Detect which cell encompasses the target text, then output its [x, y] center coordinate. 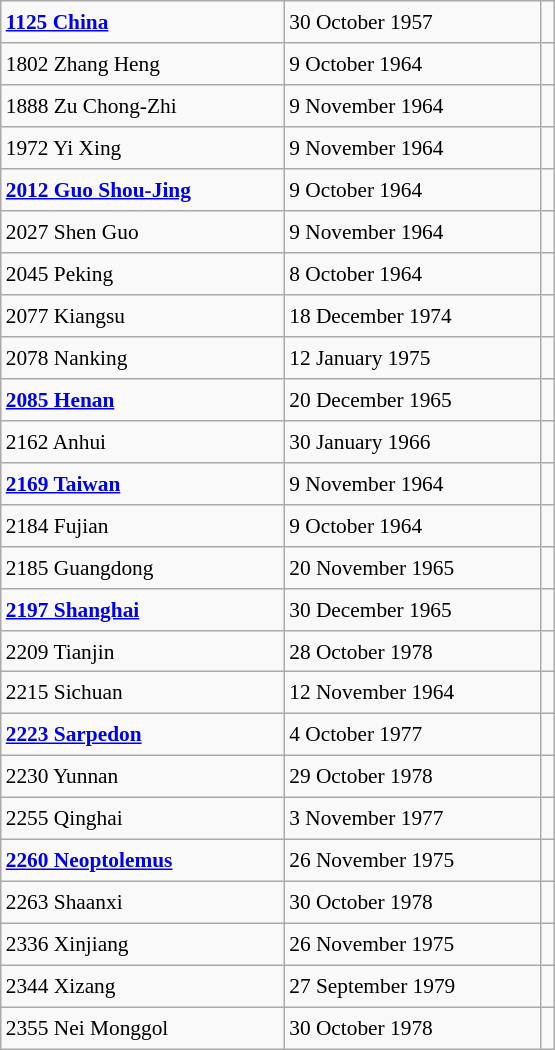
1888 Zu Chong-Zhi [142, 106]
27 September 1979 [412, 986]
2162 Anhui [142, 441]
2230 Yunnan [142, 777]
2045 Peking [142, 274]
30 January 1966 [412, 441]
2078 Nanking [142, 358]
3 November 1977 [412, 819]
30 December 1965 [412, 609]
2260 Neoptolemus [142, 861]
2336 Xinjiang [142, 945]
2077 Kiangsu [142, 316]
2185 Guangdong [142, 567]
28 October 1978 [412, 651]
2012 Guo Shou-Jing [142, 190]
4 October 1977 [412, 735]
2255 Qinghai [142, 819]
2184 Fujian [142, 525]
2027 Shen Guo [142, 232]
20 November 1965 [412, 567]
1802 Zhang Heng [142, 64]
1125 China [142, 22]
2197 Shanghai [142, 609]
30 October 1957 [412, 22]
18 December 1974 [412, 316]
2355 Nei Monggol [142, 1028]
2215 Sichuan [142, 693]
8 October 1964 [412, 274]
20 December 1965 [412, 399]
12 November 1964 [412, 693]
2085 Henan [142, 399]
2344 Xizang [142, 986]
12 January 1975 [412, 358]
29 October 1978 [412, 777]
1972 Yi Xing [142, 148]
2223 Sarpedon [142, 735]
2209 Tianjin [142, 651]
2263 Shaanxi [142, 903]
2169 Taiwan [142, 483]
